Scan for the cell matching the given text and deliver its (X, Y) coordinate at center. 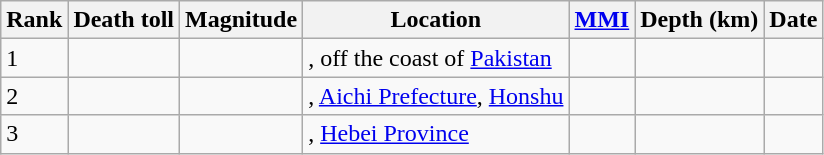
Magnitude (242, 20)
, Hebei Province (436, 134)
, Aichi Prefecture, Honshu (436, 96)
Death toll (124, 20)
2 (34, 96)
1 (34, 58)
MMI (602, 20)
Location (436, 20)
Date (794, 20)
Rank (34, 20)
Depth (km) (700, 20)
3 (34, 134)
, off the coast of Pakistan (436, 58)
